Identify which cell holds the provided text, then report its (X, Y) central coordinate. 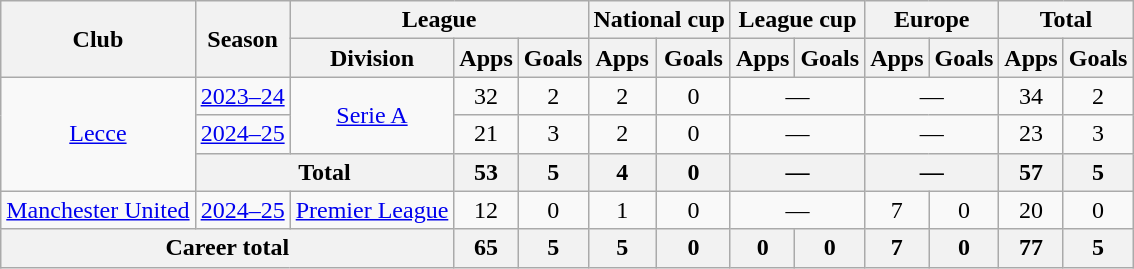
Europe (932, 20)
12 (486, 210)
Premier League (372, 210)
Career total (228, 248)
Manchester United (98, 210)
2023–24 (242, 96)
53 (486, 172)
57 (1031, 172)
1 (622, 210)
77 (1031, 248)
20 (1031, 210)
League cup (797, 20)
21 (486, 134)
Serie A (372, 115)
National cup (659, 20)
32 (486, 96)
Lecce (98, 134)
65 (486, 248)
Club (98, 39)
34 (1031, 96)
League (439, 20)
Season (242, 39)
23 (1031, 134)
4 (622, 172)
Division (372, 58)
